Detect which cell encompasses the target text, then output its [x, y] center coordinate. 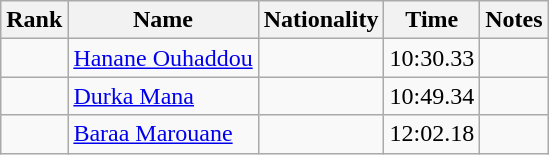
10:49.34 [432, 96]
Baraa Marouane [163, 134]
Rank [34, 20]
Name [163, 20]
Hanane Ouhaddou [163, 58]
Notes [514, 20]
12:02.18 [432, 134]
Time [432, 20]
Nationality [321, 20]
10:30.33 [432, 58]
Durka Mana [163, 96]
